Identify which cell holds the provided text, then report its [X, Y] central coordinate. 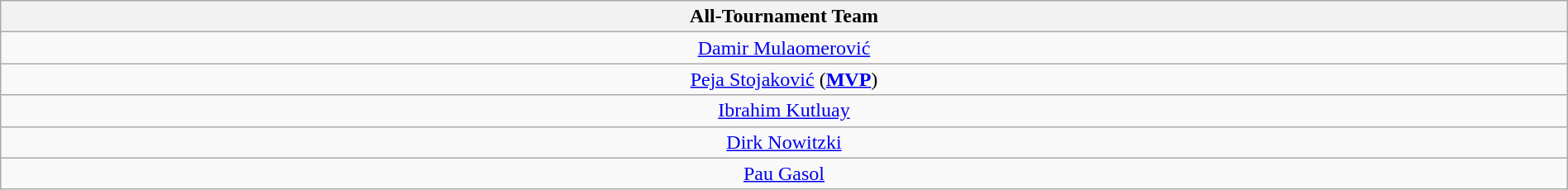
Dirk Nowitzki [784, 142]
Peja Stojaković (MVP) [784, 79]
Ibrahim Kutluay [784, 111]
Damir Mulaomerović [784, 48]
All-Tournament Team [784, 17]
Pau Gasol [784, 173]
